For the text-containing cell, return its midpoint in [X, Y] coordinate format. 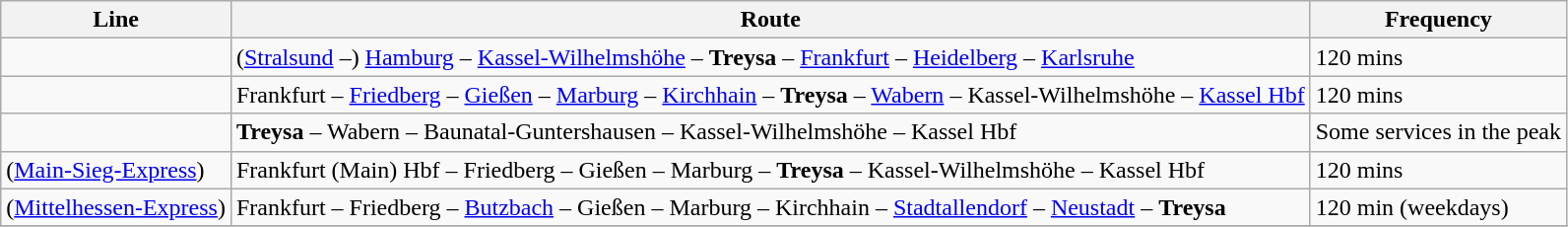
Frankfurt (Main) Hbf – Friedberg – Gießen – Marburg – Treysa – Kassel-Wilhelmshöhe – Kassel Hbf [770, 170]
(Stralsund –) Hamburg – Kassel-Wilhelmshöhe – Treysa – Frankfurt – Heidelberg – Karlsruhe [770, 57]
Frankfurt – Friedberg – Gießen – Marburg – Kirchhain – Treysa – Wabern – Kassel-Wilhelmshöhe – Kassel Hbf [770, 95]
(Main-Sieg-Express) [116, 170]
120 min (weekdays) [1438, 207]
Frankfurt – Friedberg – Butzbach – Gießen – Marburg – Kirchhain – Stadtallendorf – Neustadt – Treysa [770, 207]
Treysa – Wabern – Baunatal-Guntershausen – Kassel-Wilhelmshöhe – Kassel Hbf [770, 132]
Route [770, 20]
Frequency [1438, 20]
Some services in the peak [1438, 132]
Line [116, 20]
(Mittelhessen-Express) [116, 207]
